Capture the cell that displays the provided text and extract its [X, Y] central coordinate. 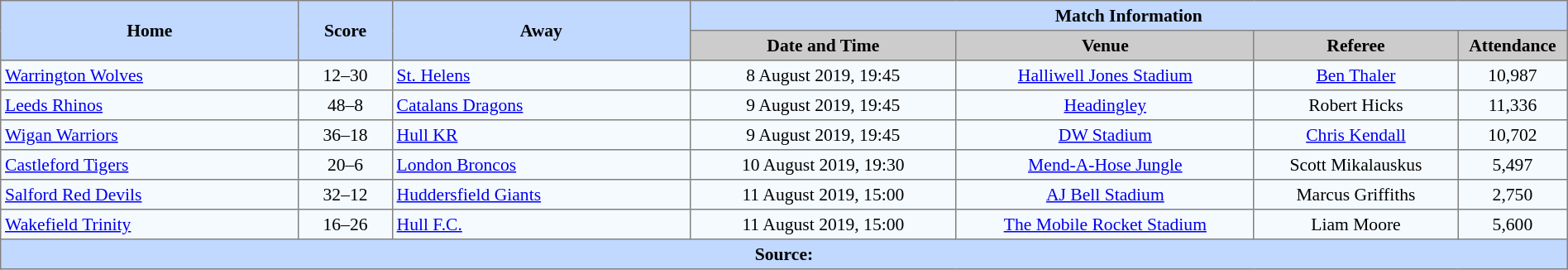
Home [150, 31]
Castleford Tigers [150, 165]
Mend-A-Hose Jungle [1105, 165]
Huddersfield Giants [541, 195]
Venue [1105, 46]
Score [346, 31]
11,336 [1513, 105]
Away [541, 31]
Catalans Dragons [541, 105]
Hull F.C. [541, 224]
Scott Mikalauskus [1355, 165]
5,497 [1513, 165]
Liam Moore [1355, 224]
St. Helens [541, 75]
10 August 2019, 19:30 [823, 165]
DW Stadium [1105, 135]
Match Information [1128, 16]
Ben Thaler [1355, 75]
Warrington Wolves [150, 75]
Attendance [1513, 46]
10,702 [1513, 135]
London Broncos [541, 165]
Halliwell Jones Stadium [1105, 75]
Salford Red Devils [150, 195]
12–30 [346, 75]
Marcus Griffiths [1355, 195]
AJ Bell Stadium [1105, 195]
2,750 [1513, 195]
32–12 [346, 195]
20–6 [346, 165]
Wakefield Trinity [150, 224]
Headingley [1105, 105]
36–18 [346, 135]
5,600 [1513, 224]
The Mobile Rocket Stadium [1105, 224]
Wigan Warriors [150, 135]
16–26 [346, 224]
Source: [784, 254]
Hull KR [541, 135]
Robert Hicks [1355, 105]
Leeds Rhinos [150, 105]
10,987 [1513, 75]
8 August 2019, 19:45 [823, 75]
Chris Kendall [1355, 135]
Date and Time [823, 46]
Referee [1355, 46]
48–8 [346, 105]
